Capture the cell that displays the provided text and extract its [X, Y] central coordinate. 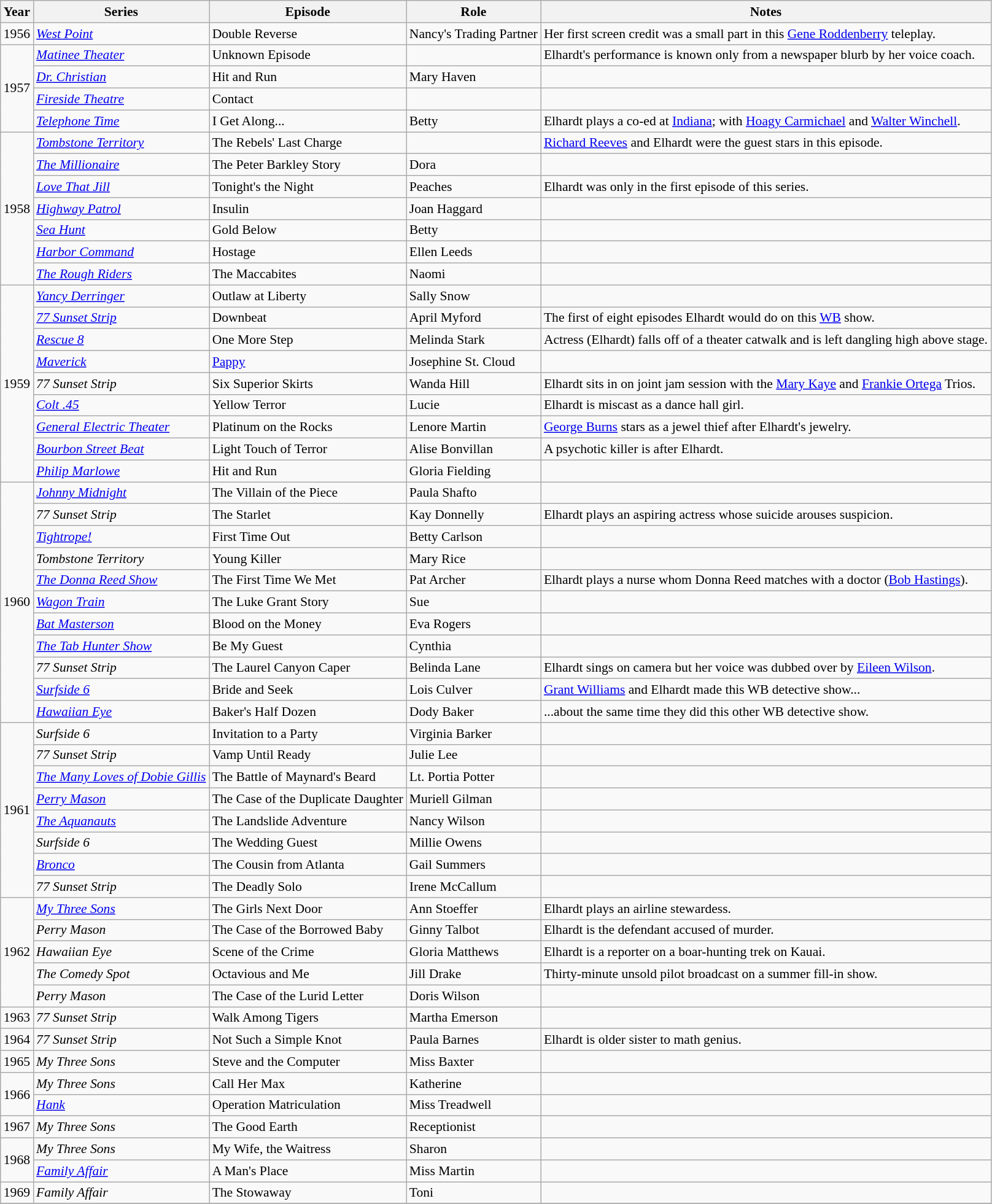
Wanda Hill [474, 384]
Maverick [122, 362]
Gold Below [308, 230]
Lois Culver [474, 690]
Young Killer [308, 559]
Six Superior Skirts [308, 384]
Mary Haven [474, 77]
Invitation to a Party [308, 734]
Downbeat [308, 318]
1967 [17, 1127]
Elhardt plays a nurse whom Donna Reed matches with a doctor (Bob Hastings). [766, 580]
The Starlet [308, 515]
Peaches [474, 187]
Martha Emerson [474, 1018]
The Case of the Borrowed Baby [308, 930]
Jill Drake [474, 974]
Elhardt is the defendant accused of murder. [766, 930]
1957 [17, 88]
The Good Earth [308, 1127]
Josephine St. Cloud [474, 362]
The Case of the Lurid Letter [308, 996]
Bronco [122, 865]
1966 [17, 1094]
Richard Reeves and Elhardt were the guest stars in this episode. [766, 143]
Ellen Leeds [474, 252]
Virginia Barker [474, 734]
George Burns stars as a jewel thief after Elhardt's jewelry. [766, 427]
West Point [122, 34]
Dody Baker [474, 712]
Sea Hunt [122, 230]
Actress (Elhardt) falls off of a theater catwalk and is left dangling high above stage. [766, 340]
Notes [766, 12]
Ann Stoeffer [474, 909]
Yellow Terror [308, 405]
Nancy Wilson [474, 821]
Call Her Max [308, 1084]
Dr. Christian [122, 77]
Vamp Until Ready [308, 755]
1968 [17, 1160]
The Rebels' Last Charge [308, 143]
Steve and the Computer [308, 1062]
Naomi [474, 274]
Sharon [474, 1149]
The Landslide Adventure [308, 821]
Her first screen credit was a small part in this Gene Roddenberry teleplay. [766, 34]
Elhardt sings on camera but her voice was dubbed over by Eileen Wilson. [766, 668]
Belinda Lane [474, 668]
Elhardt is miscast as a dance hall girl. [766, 405]
Episode [308, 12]
Double Reverse [308, 34]
A Man's Place [308, 1171]
Blood on the Money [308, 624]
The Battle of Maynard's Beard [308, 777]
The Luke Grant Story [308, 602]
Bat Masterson [122, 624]
Nancy's Trading Partner [474, 34]
Paula Barnes [474, 1040]
Elhardt plays a co-ed at Indiana; with Hoagy Carmichael and Walter Winchell. [766, 121]
First Time Out [308, 537]
Wagon Train [122, 602]
Gloria Fielding [474, 471]
Pat Archer [474, 580]
Yancy Derringer [122, 296]
Miss Baxter [474, 1062]
Gloria Matthews [474, 952]
Hostage [308, 252]
Scene of the Crime [308, 952]
Matinee Theater [122, 55]
Outlaw at Liberty [308, 296]
Operation Matriculation [308, 1105]
The Rough Riders [122, 274]
Julie Lee [474, 755]
Baker's Half Dozen [308, 712]
...about the same time they did this other WB detective show. [766, 712]
A psychotic killer is after Elhardt. [766, 449]
Harbor Command [122, 252]
1969 [17, 1193]
Cynthia [474, 646]
1961 [17, 810]
Philip Marlowe [122, 471]
Bourbon Street Beat [122, 449]
The Laurel Canyon Caper [308, 668]
Betty Carlson [474, 537]
Love That Jill [122, 187]
Dora [474, 165]
Tonight's the Night [308, 187]
1962 [17, 952]
Tightrope! [122, 537]
Miss Martin [474, 1171]
Eva Rogers [474, 624]
Unknown Episode [308, 55]
Contact [308, 99]
Colt .45 [122, 405]
Sally Snow [474, 296]
Role [474, 12]
The Girls Next Door [308, 909]
Rescue 8 [122, 340]
Hank [122, 1105]
Light Touch of Terror [308, 449]
Muriell Gilman [474, 799]
Walk Among Tigers [308, 1018]
Joan Haggard [474, 209]
Pappy [308, 362]
Platinum on the Rocks [308, 427]
1964 [17, 1040]
General Electric Theater [122, 427]
1963 [17, 1018]
Johnny Midnight [122, 493]
Mary Rice [474, 559]
Elhardt is a reporter on a boar-hunting trek on Kauai. [766, 952]
The Aquanauts [122, 821]
Lt. Portia Potter [474, 777]
Not Such a Simple Knot [308, 1040]
1958 [17, 209]
1965 [17, 1062]
Elhardt is older sister to math genius. [766, 1040]
Irene McCallum [474, 887]
The Maccabites [308, 274]
Melinda Stark [474, 340]
The first of eight episodes Elhardt would do on this WB show. [766, 318]
Ginny Talbot [474, 930]
1960 [17, 602]
The Many Loves of Dobie Gillis [122, 777]
Year [17, 12]
I Get Along... [308, 121]
Doris Wilson [474, 996]
Be My Guest [308, 646]
The Peter Barkley Story [308, 165]
Bride and Seek [308, 690]
The Tab Hunter Show [122, 646]
One More Step [308, 340]
Miss Treadwell [474, 1105]
Elhardt plays an aspiring actress whose suicide arouses suspicion. [766, 515]
Millie Owens [474, 843]
Elhardt was only in the first episode of this series. [766, 187]
The Comedy Spot [122, 974]
The Case of the Duplicate Daughter [308, 799]
Paula Shafto [474, 493]
Highway Patrol [122, 209]
Series [122, 12]
My Wife, the Waitress [308, 1149]
1956 [17, 34]
The Wedding Guest [308, 843]
The Donna Reed Show [122, 580]
The First Time We Met [308, 580]
Elhardt's performance is known only from a newspaper blurb by her voice coach. [766, 55]
The Villain of the Piece [308, 493]
Toni [474, 1193]
Kay Donnelly [474, 515]
Gail Summers [474, 865]
Receptionist [474, 1127]
Fireside Theatre [122, 99]
The Cousin from Atlanta [308, 865]
Alise Bonvillan [474, 449]
Thirty-minute unsold pilot broadcast on a summer fill-in show. [766, 974]
1959 [17, 383]
Elhardt plays an airline stewardess. [766, 909]
Sue [474, 602]
The Deadly Solo [308, 887]
Elhardt sits in on joint jam session with the Mary Kaye and Frankie Ortega Trios. [766, 384]
April Myford [474, 318]
The Millionaire [122, 165]
Grant Williams and Elhardt made this WB detective show... [766, 690]
Katherine [474, 1084]
Octavious and Me [308, 974]
Lucie [474, 405]
Lenore Martin [474, 427]
The Stowaway [308, 1193]
Insulin [308, 209]
Telephone Time [122, 121]
